Extract the (X, Y) coordinate from the center of the cell holding the provided text.  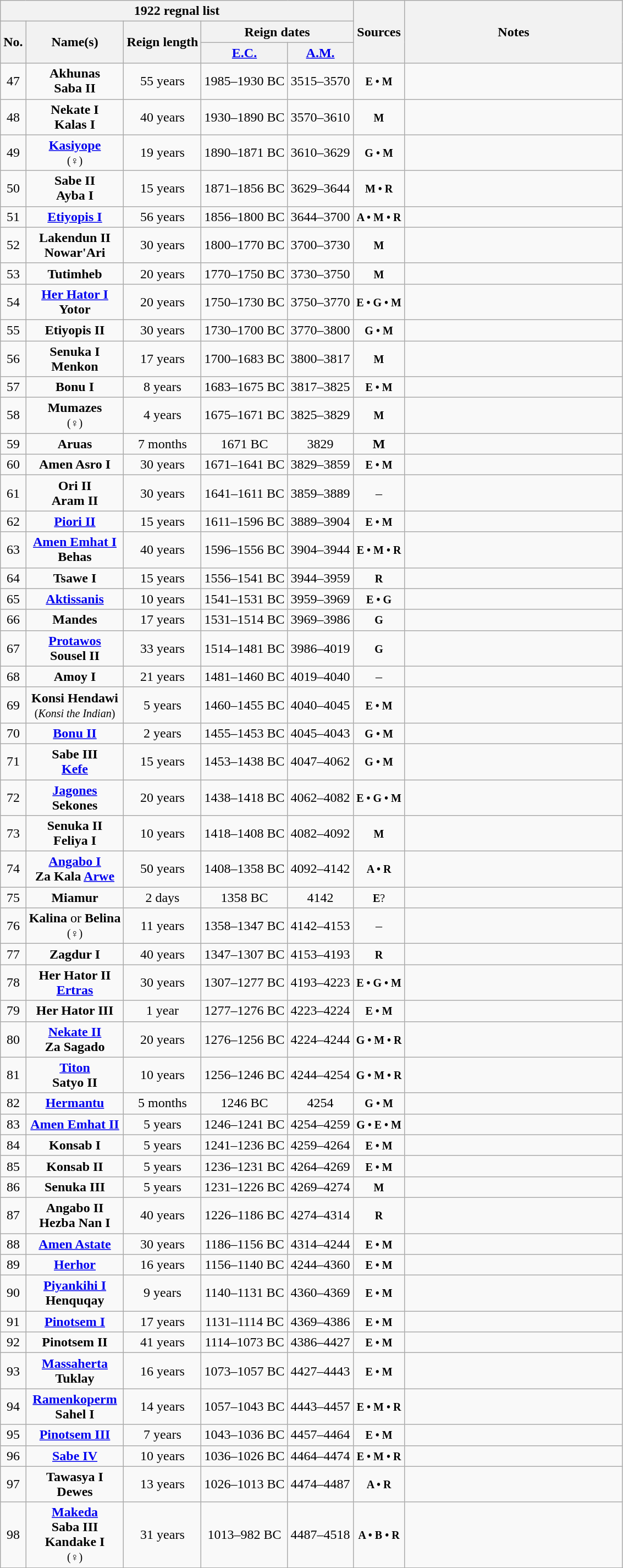
1460–1455 BC (244, 705)
Tutimheb (75, 273)
73 (13, 834)
RamenkopermSahel I (75, 1407)
87 (13, 1215)
41 years (163, 1343)
3959–3969 (320, 599)
4193–4223 (320, 982)
1013–982 BC (244, 1534)
Nekate IIZa Sagado (75, 1039)
71 (13, 761)
Piori II (75, 521)
4457–4464 (320, 1435)
4047–4062 (320, 761)
G • E • M (379, 1124)
4427–4443 (320, 1371)
70 (13, 733)
93 (13, 1371)
4269–4274 (320, 1187)
59 (13, 444)
1114–1073 BC (244, 1343)
69 (13, 705)
1358–1347 BC (244, 926)
Pinotsem I (75, 1322)
1481–1460 BC (244, 676)
4443–4457 (320, 1407)
Miamur (75, 898)
A • M • R (379, 217)
1641–1611 BC (244, 493)
3817–3825 (320, 387)
1186–1156 BC (244, 1244)
1453–1438 BC (244, 761)
Mumazes(♀) (75, 416)
Sources (379, 32)
Ori IIAram II (75, 493)
4254 (320, 1103)
1256–1246 BC (244, 1075)
4360–4369 (320, 1294)
3570–3610 (320, 117)
1930–1890 BC (244, 117)
Tsawe I (75, 578)
1770–1750 BC (244, 273)
80 (13, 1039)
3829–3859 (320, 465)
3644–3700 (320, 217)
Reign dates (277, 32)
4082–4092 (320, 834)
4153–4193 (320, 954)
50 (13, 188)
ProtawosSousel II (75, 648)
90 (13, 1294)
19 years (163, 153)
1358 BC (244, 898)
Amoy I (75, 676)
4487–4518 (320, 1534)
51 (13, 217)
3825–3829 (320, 416)
98 (13, 1534)
Aktissanis (75, 599)
55 (13, 330)
JagonesSekones (75, 797)
4142 (320, 898)
Herhor (75, 1265)
1246–1241 BC (244, 1124)
33 years (163, 648)
31 years (163, 1534)
94 (13, 1407)
4223–4224 (320, 1011)
1073–1057 BC (244, 1371)
Bonu II (75, 733)
4019–4040 (320, 676)
Konsi Hendawi(Konsi the Indian) (75, 705)
1438–1418 BC (244, 797)
Lakendun IINowar'Ari (75, 245)
4386–4427 (320, 1343)
3610–3629 (320, 153)
3515–3570 (320, 81)
4092–4142 (320, 869)
7 years (163, 1435)
1856–1800 BC (244, 217)
95 (13, 1435)
1890–1871 BC (244, 153)
64 (13, 578)
Mandes (75, 620)
4 years (163, 416)
1683–1675 BC (244, 387)
66 (13, 620)
Senuka III (75, 1187)
4254–4259 (320, 1124)
A.M. (320, 53)
TitonSatyo II (75, 1075)
61 (13, 493)
E • G (379, 599)
1408–1358 BC (244, 869)
1514–1481 BC (244, 648)
3629–3644 (320, 188)
1541–1531 BC (244, 599)
Konsab I (75, 1145)
1231–1226 BC (244, 1187)
1730–1700 BC (244, 330)
88 (13, 1244)
1276–1256 BC (244, 1039)
Amen Emhat IBehas (75, 550)
4045–4043 (320, 733)
1241–1236 BC (244, 1145)
1675–1671 BC (244, 416)
Amen Emhat II (75, 1124)
96 (13, 1456)
MakedaSaba IIIKandake I(♀) (75, 1534)
1156–1140 BC (244, 1265)
13 years (163, 1484)
Etiyopis II (75, 330)
1611–1596 BC (244, 521)
2 days (163, 898)
Sabe IIAyba I (75, 188)
82 (13, 1103)
4264–4269 (320, 1166)
57 (13, 387)
14 years (163, 1407)
9 years (163, 1294)
49 (13, 153)
Nekate IKalas I (75, 117)
Tawasya IDewes (75, 1484)
4314–4244 (320, 1244)
58 (13, 416)
53 (13, 273)
Hermantu (75, 1103)
3986–4019 (320, 648)
Amen Astate (75, 1244)
Etiyopis I (75, 217)
84 (13, 1145)
A • B • R (379, 1534)
Zagdur I (75, 954)
1922 regnal list (177, 11)
52 (13, 245)
1057–1043 BC (244, 1407)
1800–1770 BC (244, 245)
97 (13, 1484)
4142–4153 (320, 926)
3700–3730 (320, 245)
Pinotsem III (75, 1435)
3859–3889 (320, 493)
Pinotsem II (75, 1343)
86 (13, 1187)
3800–3817 (320, 359)
7 months (163, 444)
Sabe IV (75, 1456)
3944–3959 (320, 578)
1036–1026 BC (244, 1456)
54 (13, 301)
5 months (163, 1103)
1985–1930 BC (244, 81)
Kasiyope(♀) (75, 153)
Angabo IZa Kala Arwe (75, 869)
3829 (320, 444)
74 (13, 869)
Her Hator III (75, 1011)
4369–4386 (320, 1322)
4259–4264 (320, 1145)
60 (13, 465)
1455–1453 BC (244, 733)
78 (13, 982)
Konsab II (75, 1166)
1596–1556 BC (244, 550)
81 (13, 1075)
4464–4474 (320, 1456)
1140–1131 BC (244, 1294)
75 (13, 898)
1226–1186 BC (244, 1215)
1700–1683 BC (244, 359)
1418–1408 BC (244, 834)
Kalina or Belina(♀) (75, 926)
1531–1514 BC (244, 620)
68 (13, 676)
1043–1036 BC (244, 1435)
8 years (163, 387)
Piyankihi IHenquqay (75, 1294)
AkhunasSaba II (75, 81)
Name(s) (75, 42)
1236–1231 BC (244, 1166)
4244–4360 (320, 1265)
Notes (514, 32)
21 years (163, 676)
Sabe IIIKefe (75, 761)
Aruas (75, 444)
3750–3770 (320, 301)
3889–3904 (320, 521)
2 years (163, 733)
Reign length (163, 42)
65 (13, 599)
3904–3944 (320, 550)
4244–4254 (320, 1075)
4474–4487 (320, 1484)
1307–1277 BC (244, 982)
3770–3800 (320, 330)
M • R (379, 188)
3969–3986 (320, 620)
55 years (163, 81)
Senuka IMenkon (75, 359)
91 (13, 1322)
76 (13, 926)
Angabo IIHezba Nan I (75, 1215)
4040–4045 (320, 705)
1246 BC (244, 1103)
72 (13, 797)
83 (13, 1124)
Amen Asro I (75, 465)
1871–1856 BC (244, 188)
1 year (163, 1011)
Her Hator IIErtras (75, 982)
85 (13, 1166)
1750–1730 BC (244, 301)
4224–4244 (320, 1039)
E? (379, 898)
3730–3750 (320, 273)
67 (13, 648)
56 (13, 359)
50 years (163, 869)
79 (13, 1011)
48 (13, 117)
11 years (163, 926)
MassahertaTuklay (75, 1371)
Her Hator IYotor (75, 301)
47 (13, 81)
E.C. (244, 53)
1671 BC (244, 444)
89 (13, 1265)
Senuka IIFeliya I (75, 834)
1277–1276 BC (244, 1011)
56 years (163, 217)
No. (13, 42)
4062–4082 (320, 797)
1347–1307 BC (244, 954)
1671–1641 BC (244, 465)
63 (13, 550)
62 (13, 521)
77 (13, 954)
1556–1541 BC (244, 578)
92 (13, 1343)
1026–1013 BC (244, 1484)
1131–1114 BC (244, 1322)
4274–4314 (320, 1215)
Bonu I (75, 387)
